For the text-containing cell, return its midpoint in (x, y) coordinate format. 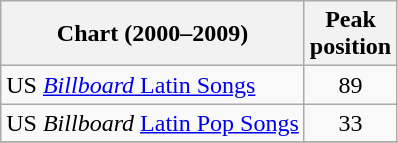
33 (350, 123)
US Billboard Latin Songs (153, 85)
Peakposition (350, 34)
89 (350, 85)
US Billboard Latin Pop Songs (153, 123)
Chart (2000–2009) (153, 34)
